Detect which cell encompasses the target text, then output its (X, Y) center coordinate. 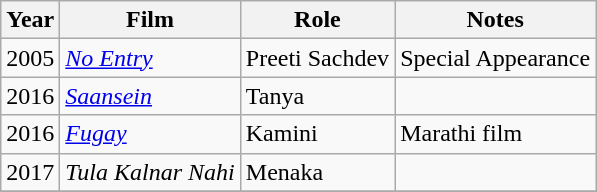
Menaka (317, 172)
Notes (496, 20)
Preeti Sachdev (317, 58)
Tanya (317, 96)
Fugay (150, 134)
Film (150, 20)
Special Appearance (496, 58)
Year (30, 20)
No Entry (150, 58)
Marathi film (496, 134)
Kamini (317, 134)
Saansein (150, 96)
2017 (30, 172)
2005 (30, 58)
Role (317, 20)
Tula Kalnar Nahi (150, 172)
